Search for the cell housing the specified text and yield its (x, y) center coordinate. 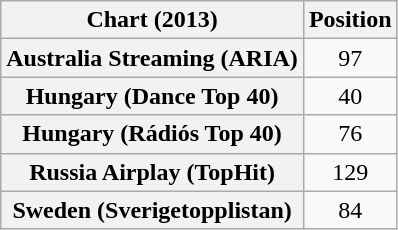
76 (350, 134)
Australia Streaming (ARIA) (152, 58)
Hungary (Dance Top 40) (152, 96)
Position (350, 20)
40 (350, 96)
97 (350, 58)
84 (350, 210)
129 (350, 172)
Hungary (Rádiós Top 40) (152, 134)
Russia Airplay (TopHit) (152, 172)
Chart (2013) (152, 20)
Sweden (Sverigetopplistan) (152, 210)
